Pinpoint the cell where the given text exists, returning its (X, Y) midpoint coordinate. 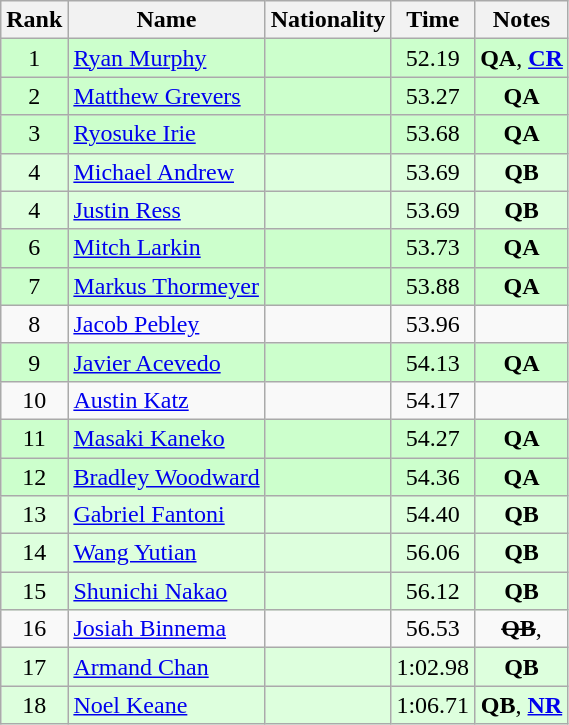
53.27 (433, 96)
6 (34, 248)
53.68 (433, 134)
QB, NR (522, 705)
54.40 (433, 515)
1:02.98 (433, 667)
56.53 (433, 629)
Gabriel Fantoni (166, 515)
7 (34, 286)
53.73 (433, 248)
14 (34, 553)
15 (34, 591)
Shunichi Nakao (166, 591)
53.96 (433, 324)
10 (34, 400)
Nationality (328, 20)
Matthew Grevers (166, 96)
Michael Andrew (166, 172)
Jacob Pebley (166, 324)
54.27 (433, 438)
16 (34, 629)
Masaki Kaneko (166, 438)
Name (166, 20)
Noel Keane (166, 705)
Time (433, 20)
Armand Chan (166, 667)
13 (34, 515)
11 (34, 438)
Ryan Murphy (166, 58)
56.06 (433, 553)
Markus Thormeyer (166, 286)
54.13 (433, 362)
Bradley Woodward (166, 477)
9 (34, 362)
Rank (34, 20)
Ryosuke Irie (166, 134)
18 (34, 705)
3 (34, 134)
1 (34, 58)
54.17 (433, 400)
2 (34, 96)
Notes (522, 20)
8 (34, 324)
54.36 (433, 477)
Wang Yutian (166, 553)
52.19 (433, 58)
Austin Katz (166, 400)
53.88 (433, 286)
Josiah Binnema (166, 629)
12 (34, 477)
Javier Acevedo (166, 362)
56.12 (433, 591)
Mitch Larkin (166, 248)
17 (34, 667)
QA, CR (522, 58)
1:06.71 (433, 705)
QB, (522, 629)
Justin Ress (166, 210)
